Return the [x, y] coordinate for the center point of the cell that contains the specified text.  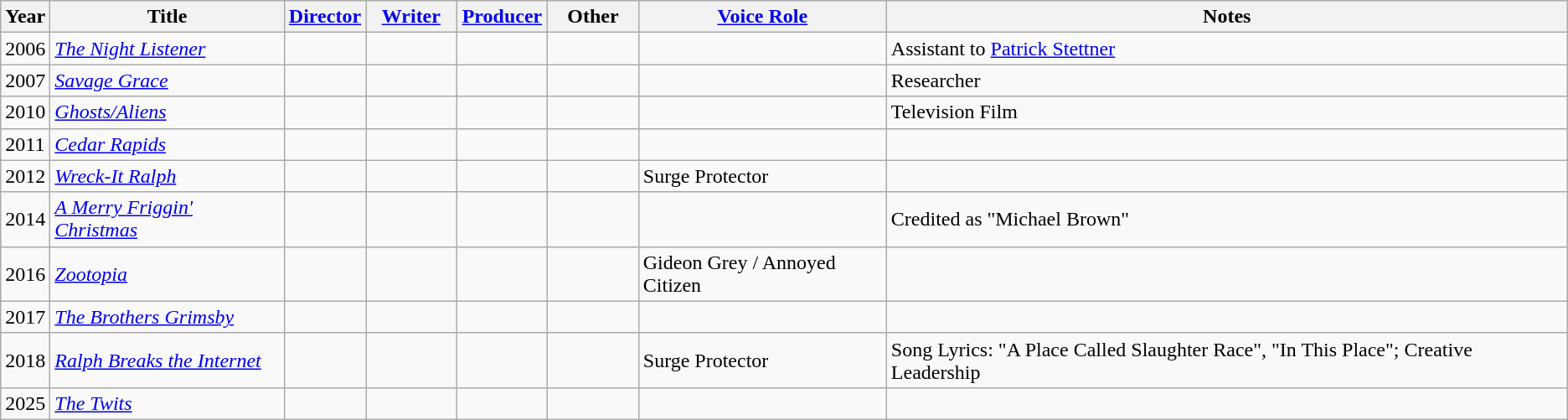
2011 [25, 144]
Savage Grace [168, 80]
2012 [25, 176]
Wreck-It Ralph [168, 176]
Researcher [1226, 80]
Zootopia [168, 273]
2017 [25, 317]
Cedar Rapids [168, 144]
Ghosts/Aliens [168, 112]
The Night Listener [168, 49]
2006 [25, 49]
2014 [25, 220]
A Merry Friggin' Christmas [168, 220]
2007 [25, 80]
2010 [25, 112]
2018 [25, 360]
Year [25, 17]
Other [593, 17]
Producer [503, 17]
Notes [1226, 17]
Song Lyrics: "A Place Called Slaughter Race", "In This Place"; Creative Leadership [1226, 360]
Assistant to Patrick Stettner [1226, 49]
Television Film [1226, 112]
2025 [25, 403]
Writer [412, 17]
Title [168, 17]
The Brothers Grimsby [168, 317]
Ralph Breaks the Internet [168, 360]
Voice Role [762, 17]
2016 [25, 273]
Director [325, 17]
Credited as "Michael Brown" [1226, 220]
Gideon Grey / Annoyed Citizen [762, 273]
The Twits [168, 403]
